Search for the cell housing the specified text and yield its (x, y) center coordinate. 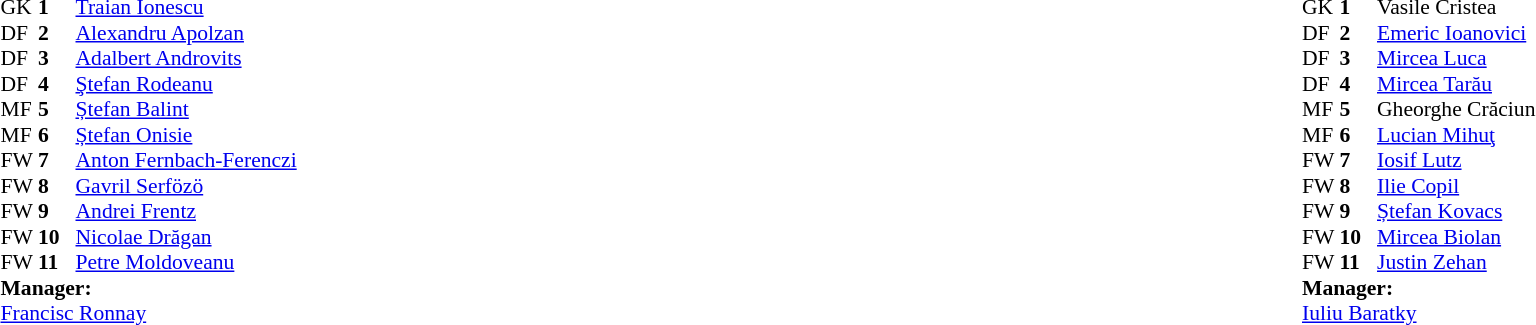
Ștefan Onisie (186, 135)
Mircea Luca (1456, 59)
Ilie Copil (1456, 186)
Alexandru Apolzan (186, 33)
Emeric Ioanovici (1456, 33)
Gheorghe Crăciun (1456, 109)
Nicolae Drăgan (186, 237)
Ştefan Rodeanu (186, 84)
Andrei Frentz (186, 211)
Ștefan Kovacs (1456, 211)
Ștefan Balint (186, 109)
Justin Zehan (1456, 263)
Anton Fernbach-Ferenczi (186, 161)
Petre Moldoveanu (186, 263)
Lucian Mihuţ (1456, 135)
Adalbert Androvits (186, 59)
Mircea Biolan (1456, 237)
Iosif Lutz (1456, 161)
Mircea Tarău (1456, 84)
Gavril Serfözö (186, 186)
